Provide the [x, y] coordinate of the cell's center where the given text is located.  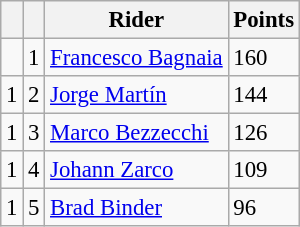
3 [34, 133]
Rider [136, 20]
4 [34, 170]
Marco Bezzecchi [136, 133]
Points [264, 20]
109 [264, 170]
96 [264, 208]
Jorge Martín [136, 95]
2 [34, 95]
Brad Binder [136, 208]
160 [264, 58]
126 [264, 133]
Francesco Bagnaia [136, 58]
Johann Zarco [136, 170]
5 [34, 208]
144 [264, 95]
